Provide the [X, Y] coordinate of the cell's center where the given text is located.  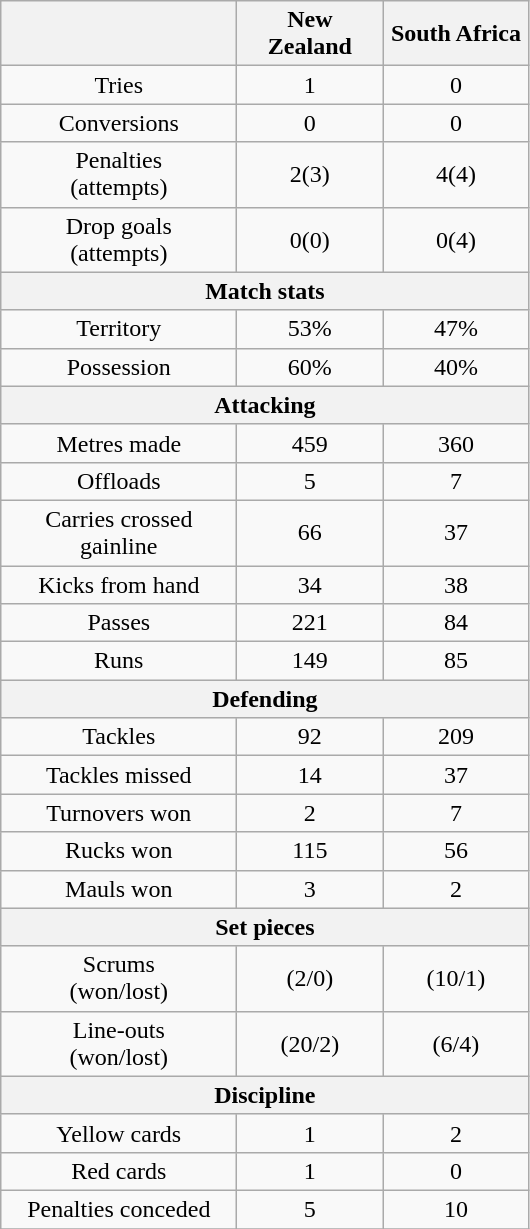
Match stats [265, 291]
34 [310, 585]
Discipline [265, 1095]
(10/1) [456, 978]
84 [456, 623]
Attacking [265, 405]
0(4) [456, 240]
(20/2) [310, 1044]
Drop goals(attempts) [119, 240]
Mauls won [119, 889]
Tries [119, 85]
Offloads [119, 481]
Turnovers won [119, 813]
47% [456, 329]
360 [456, 443]
South Africa [456, 34]
(6/4) [456, 1044]
40% [456, 367]
56 [456, 851]
115 [310, 851]
Kicks from hand [119, 585]
Tackles missed [119, 775]
459 [310, 443]
3 [310, 889]
2(3) [310, 174]
Penalties conceded [119, 1209]
60% [310, 367]
38 [456, 585]
Yellow cards [119, 1133]
Red cards [119, 1171]
4(4) [456, 174]
(2/0) [310, 978]
Defending [265, 699]
209 [456, 737]
0(0) [310, 240]
Conversions [119, 123]
Possession [119, 367]
92 [310, 737]
Runs [119, 661]
Scrums(won/lost) [119, 978]
Set pieces [265, 927]
221 [310, 623]
10 [456, 1209]
Penalties(attempts) [119, 174]
14 [310, 775]
66 [310, 532]
Territory [119, 329]
53% [310, 329]
New Zealand [310, 34]
Passes [119, 623]
Line-outs(won/lost) [119, 1044]
149 [310, 661]
Rucks won [119, 851]
Metres made [119, 443]
85 [456, 661]
Tackles [119, 737]
Carries crossed gainline [119, 532]
